Return the (x, y) coordinate for the center point of the cell that contains the specified text.  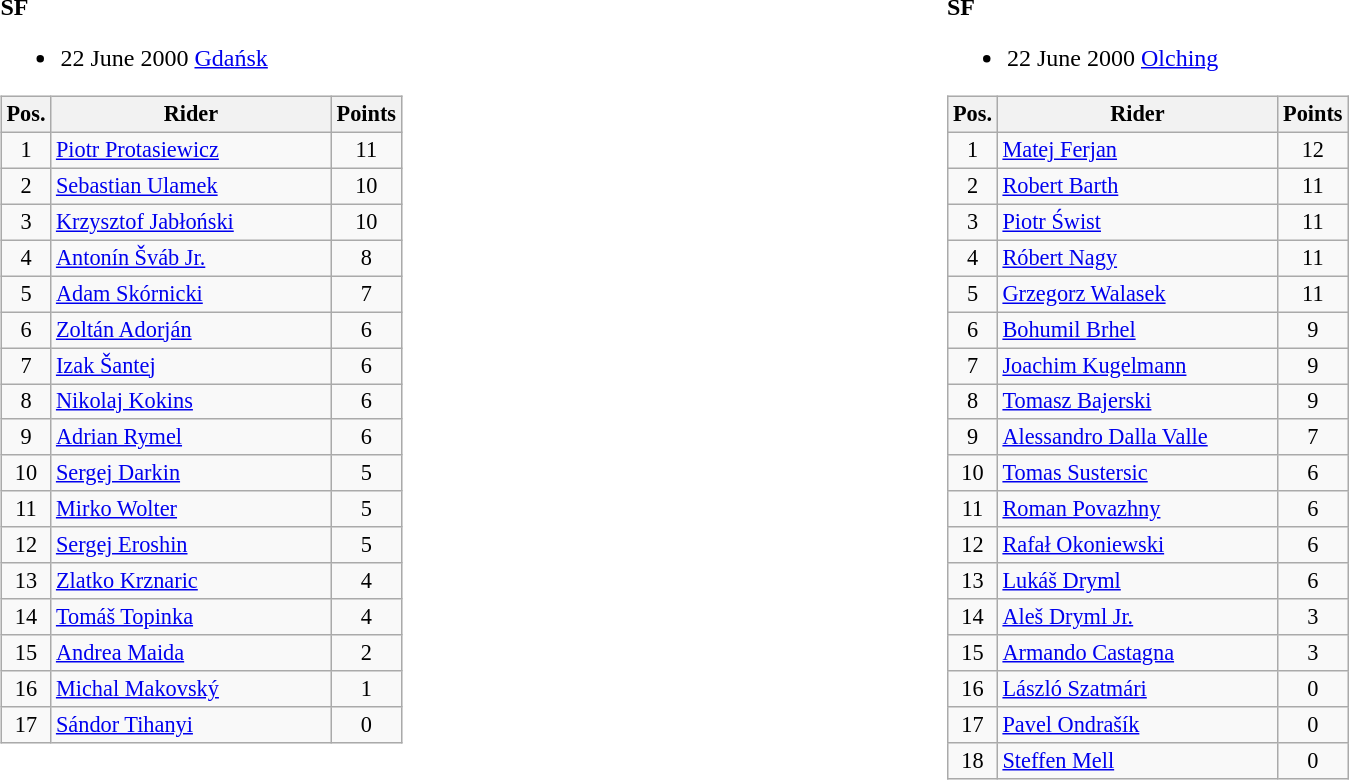
Grzegorz Walasek (1137, 294)
Antonín Šváb Jr. (191, 258)
18 (972, 761)
Pavel Ondrašík (1137, 725)
Rafał Okoniewski (1137, 545)
Joachim Kugelmann (1137, 366)
Sándor Tihanyi (191, 725)
Nikolaj Kokins (191, 402)
Tomasz Bajerski (1137, 402)
Bohumil Brhel (1137, 330)
Adam Skórnicki (191, 294)
Adrian Rymel (191, 437)
László Szatmári (1137, 689)
Krzysztof Jabłoński (191, 222)
Sergej Eroshin (191, 545)
Tomas Sustersic (1137, 473)
Michal Makovský (191, 689)
Armando Castagna (1137, 653)
Izak Šantej (191, 366)
Robert Barth (1137, 186)
Lukáš Dryml (1137, 581)
Mirko Wolter (191, 509)
Róbert Nagy (1137, 258)
Steffen Mell (1137, 761)
Aleš Dryml Jr. (1137, 617)
Zlatko Krznaric (191, 581)
Alessandro Dalla Valle (1137, 437)
Sergej Darkin (191, 473)
Andrea Maida (191, 653)
Sebastian Ulamek (191, 186)
Matej Ferjan (1137, 150)
Roman Povazhny (1137, 509)
Zoltán Adorján (191, 330)
Piotr Świst (1137, 222)
Tomáš Topinka (191, 617)
Piotr Protasiewicz (191, 150)
